Search for the cell housing the specified text and yield its [x, y] center coordinate. 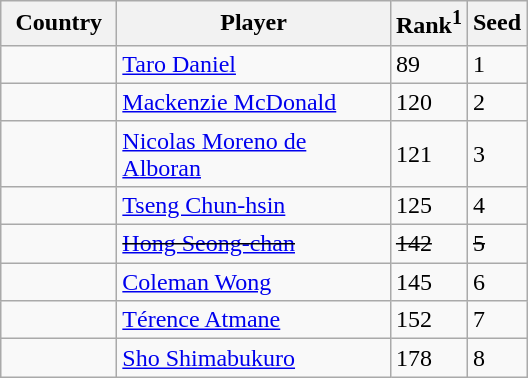
178 [428, 358]
Coleman Wong [254, 282]
Seed [496, 24]
120 [428, 102]
89 [428, 64]
2 [496, 102]
7 [496, 320]
8 [496, 358]
Mackenzie McDonald [254, 102]
Térence Atmane [254, 320]
Nicolas Moreno de Alboran [254, 154]
125 [428, 205]
142 [428, 244]
6 [496, 282]
1 [496, 64]
4 [496, 205]
Player [254, 24]
152 [428, 320]
145 [428, 282]
Country [59, 24]
Taro Daniel [254, 64]
5 [496, 244]
Rank1 [428, 24]
Sho Shimabukuro [254, 358]
3 [496, 154]
121 [428, 154]
Tseng Chun-hsin [254, 205]
Hong Seong-chan [254, 244]
